Provide the [X, Y] coordinate of the cell's center where the given text is located.  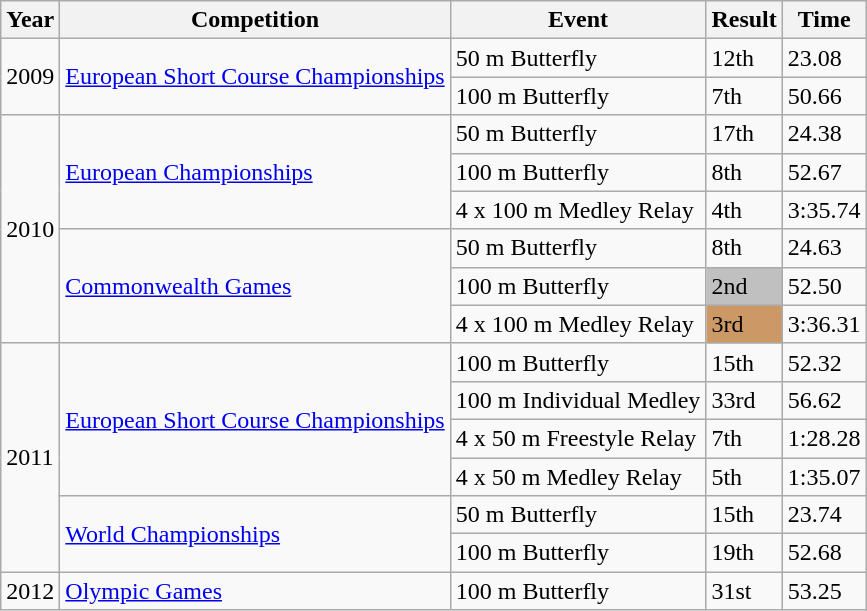
Time [824, 20]
3rd [744, 324]
Result [744, 20]
100 m Individual Medley [578, 400]
24.38 [824, 134]
3:36.31 [824, 324]
4th [744, 210]
4 x 50 m Medley Relay [578, 477]
53.25 [824, 591]
5th [744, 477]
52.32 [824, 362]
3:35.74 [824, 210]
Commonwealth Games [255, 286]
12th [744, 58]
World Championships [255, 534]
1:35.07 [824, 477]
24.63 [824, 248]
2011 [30, 457]
4 x 50 m Freestyle Relay [578, 438]
23.08 [824, 58]
2nd [744, 286]
2012 [30, 591]
50.66 [824, 96]
2009 [30, 77]
European Championships [255, 172]
52.68 [824, 553]
17th [744, 134]
Olympic Games [255, 591]
Event [578, 20]
56.62 [824, 400]
52.50 [824, 286]
31st [744, 591]
1:28.28 [824, 438]
23.74 [824, 515]
Year [30, 20]
Competition [255, 20]
33rd [744, 400]
19th [744, 553]
52.67 [824, 172]
2010 [30, 229]
